Search for the cell housing the specified text and yield its (X, Y) center coordinate. 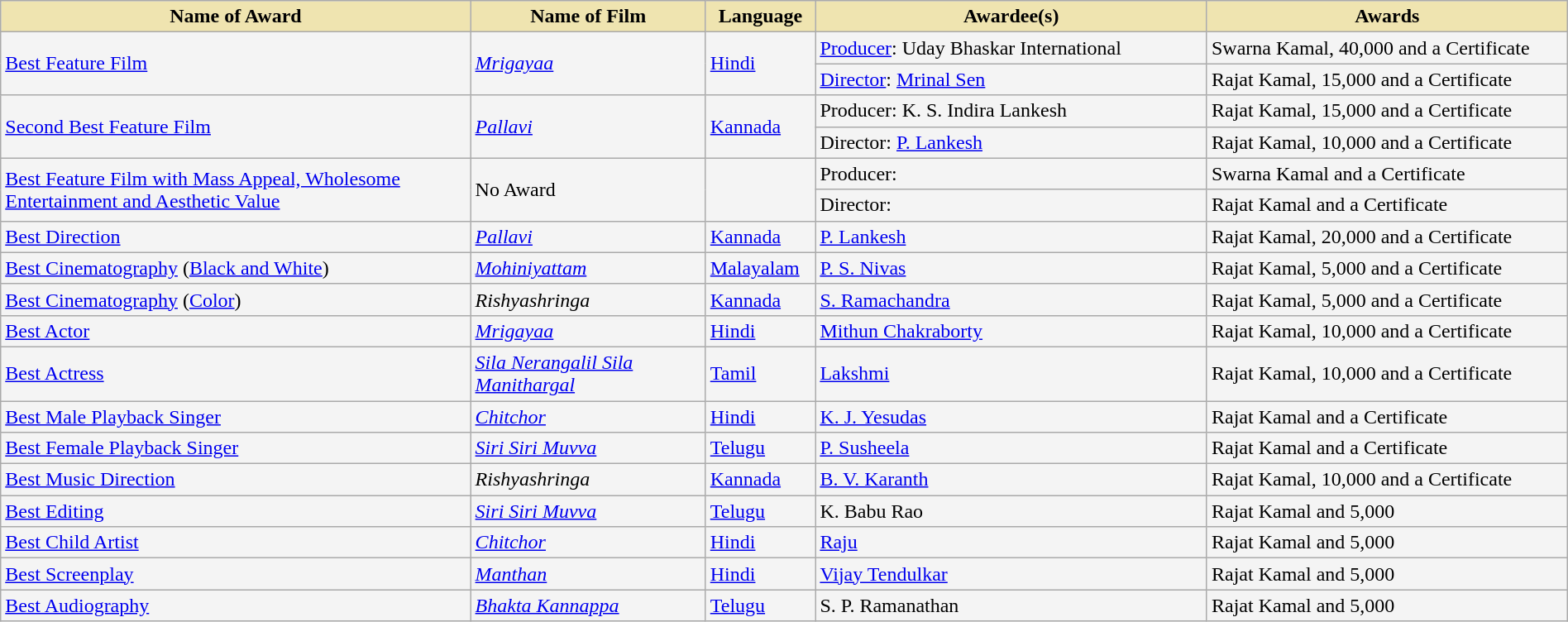
Malayalam (761, 268)
Name of Award (236, 17)
Director: P. Lankesh (1011, 142)
Lakshmi (1011, 374)
Producer: Uday Bhaskar International (1011, 48)
Sila Nerangalil Sila Manithargal (588, 374)
Raju (1011, 543)
Language (761, 17)
P. Susheela (1011, 448)
Producer: K. S. Indira Lankesh (1011, 111)
Awards (1387, 17)
S. P. Ramanathan (1011, 605)
Director: Mrinal Sen (1011, 79)
Best Feature Film with Mass Appeal, Wholesome Entertainment and Aesthetic Value (236, 189)
Swarna Kamal, 40,000 and a Certificate (1387, 48)
Best Music Direction (236, 480)
Awardee(s) (1011, 17)
P. Lankesh (1011, 237)
K. Babu Rao (1011, 511)
Best Actor (236, 331)
S. Ramachandra (1011, 299)
Best Screenplay (236, 574)
Manthan (588, 574)
K. J. Yesudas (1011, 416)
Best Cinematography (Color) (236, 299)
Director: (1011, 205)
Best Feature Film (236, 64)
Best Editing (236, 511)
Swarna Kamal and a Certificate (1387, 174)
Best Direction (236, 237)
Best Male Playback Singer (236, 416)
B. V. Karanth (1011, 480)
Rajat Kamal, 20,000 and a Certificate (1387, 237)
Second Best Feature Film (236, 127)
Best Audiography (236, 605)
No Award (588, 189)
Best Cinematography (Black and White) (236, 268)
Name of Film (588, 17)
Vijay Tendulkar (1011, 574)
P. S. Nivas (1011, 268)
Best Female Playback Singer (236, 448)
Mohiniyattam (588, 268)
Best Child Artist (236, 543)
Mithun Chakraborty (1011, 331)
Best Actress (236, 374)
Tamil (761, 374)
Producer: (1011, 174)
Bhakta Kannappa (588, 605)
